Determine the [X, Y] coordinate at the center of the cell enclosing the given text.  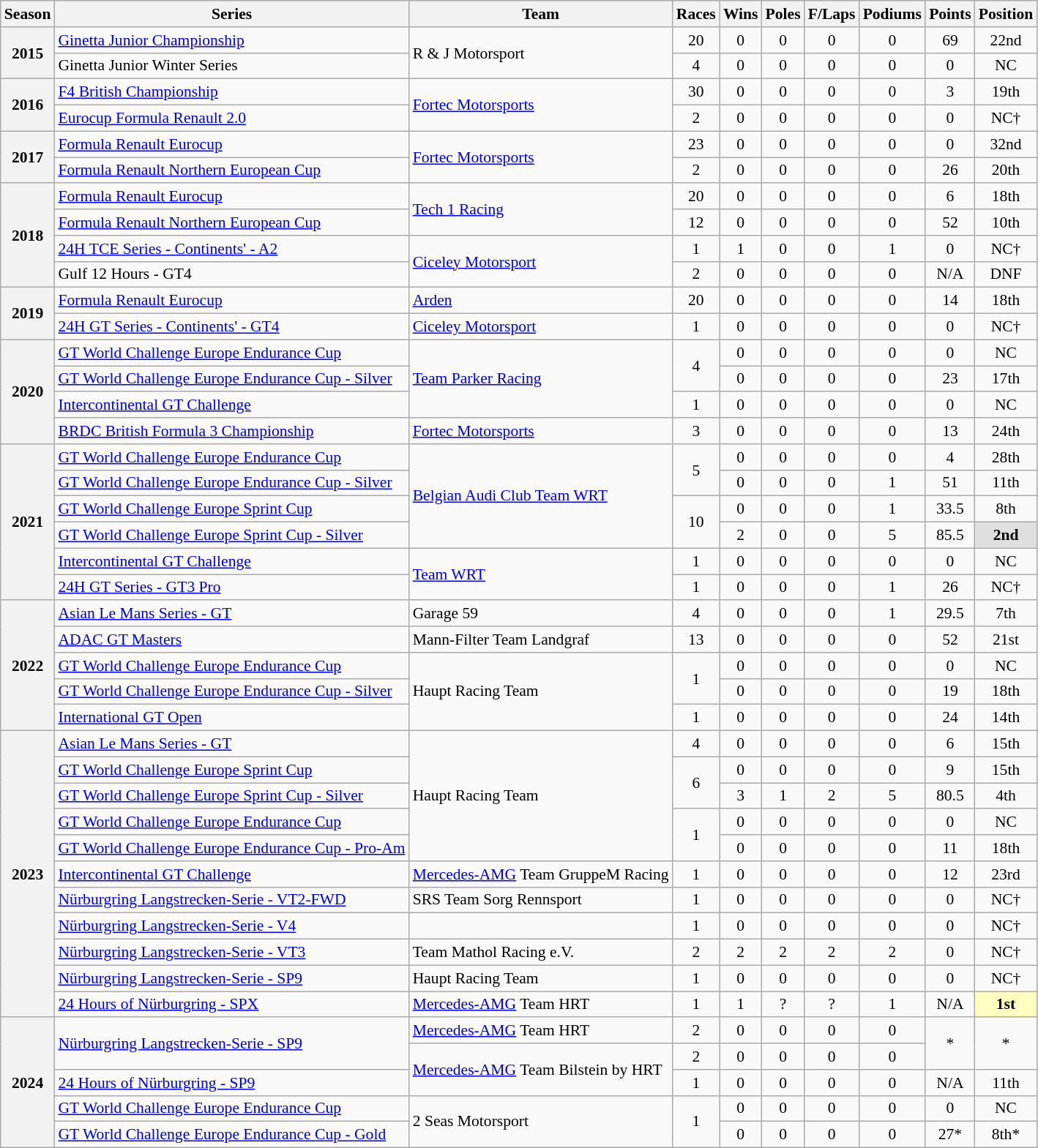
Team [541, 14]
21st [1006, 639]
2023 [28, 874]
International GT Open [231, 718]
F4 British Championship [231, 92]
Nürburgring Langstrecken-Serie - VT2-FWD [231, 900]
Nürburgring Langstrecken-Serie - VT3 [231, 953]
Ginetta Junior Winter Series [231, 66]
28th [1006, 457]
Gulf 12 Hours - GT4 [231, 274]
22nd [1006, 40]
1st [1006, 1005]
Belgian Audi Club Team WRT [541, 496]
30 [696, 92]
Podiums [893, 14]
85.5 [950, 536]
Wins [741, 14]
SRS Team Sorg Rennsport [541, 900]
14 [950, 301]
Eurocup Formula Renault 2.0 [231, 119]
Poles [783, 14]
8th [1006, 509]
24 Hours of Nürburgring - SPX [231, 1005]
2017 [28, 157]
Mercedes-AMG Team GruppeM Racing [541, 874]
Ginetta Junior Championship [231, 40]
GT World Challenge Europe Endurance Cup - Gold [231, 1135]
Tech 1 Racing [541, 209]
8th* [1006, 1135]
Mercedes-AMG Team Bilstein by HRT [541, 1070]
2018 [28, 236]
2015 [28, 53]
2024 [28, 1083]
80.5 [950, 796]
32nd [1006, 144]
2016 [28, 105]
Season [28, 14]
24H GT Series - GT3 Pro [231, 588]
9 [950, 770]
BRDC British Formula 3 Championship [231, 431]
Points [950, 14]
17th [1006, 379]
ADAC GT Masters [231, 639]
19 [950, 691]
Team Mathol Racing e.V. [541, 953]
69 [950, 40]
Nürburgring Langstrecken-Serie - V4 [231, 926]
2019 [28, 313]
51 [950, 483]
2021 [28, 522]
2022 [28, 666]
2 Seas Motorsport [541, 1121]
Team WRT [541, 574]
33.5 [950, 509]
10 [696, 522]
11 [950, 848]
20th [1006, 170]
R & J Motorsport [541, 53]
27* [950, 1135]
14th [1006, 718]
4th [1006, 796]
2nd [1006, 536]
Garage 59 [541, 614]
24 Hours of Nürburgring - SP9 [231, 1083]
23rd [1006, 874]
F/Laps [832, 14]
2020 [28, 391]
19th [1006, 92]
29.5 [950, 614]
Arden [541, 301]
24 [950, 718]
Races [696, 14]
Position [1006, 14]
7th [1006, 614]
Mann-Filter Team Landgraf [541, 639]
GT World Challenge Europe Endurance Cup - Pro-Am [231, 848]
10th [1006, 222]
Team Parker Racing [541, 379]
24H GT Series - Continents' - GT4 [231, 327]
24H TCE Series - Continents' - A2 [231, 249]
DNF [1006, 274]
Series [231, 14]
24th [1006, 431]
